Output the [x, y] coordinate of the center of the cell containing the given text.  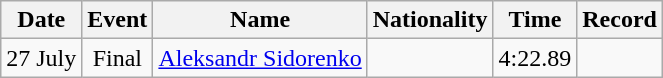
Name [260, 20]
4:22.89 [535, 58]
Final [118, 58]
27 July [42, 58]
Time [535, 20]
Nationality [430, 20]
Aleksandr Sidorenko [260, 58]
Record [620, 20]
Event [118, 20]
Date [42, 20]
